Locate the cell with the specified text and output its [X, Y] center coordinate. 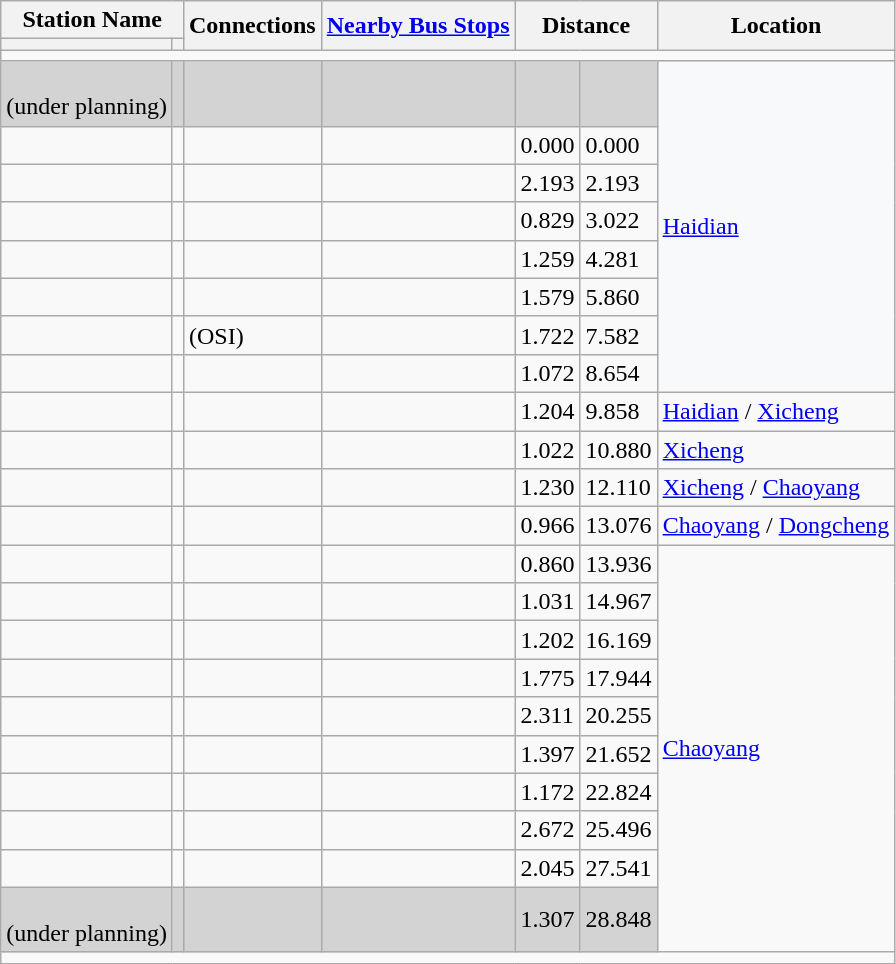
2.045 [548, 868]
13.936 [618, 564]
(OSI) [252, 335]
22.824 [618, 792]
1.031 [548, 602]
Distance [586, 26]
14.967 [618, 602]
1.172 [548, 792]
10.880 [618, 449]
7.582 [618, 335]
1.775 [548, 678]
Xicheng [776, 449]
Xicheng / Chaoyang [776, 488]
13.076 [618, 526]
20.255 [618, 716]
21.652 [618, 754]
1.204 [548, 411]
1.022 [548, 449]
2.311 [548, 716]
0.860 [548, 564]
Chaoyang / Dongcheng [776, 526]
Haidian [776, 227]
3.022 [618, 221]
1.307 [548, 920]
Nearby Bus Stops [418, 26]
1.397 [548, 754]
12.110 [618, 488]
16.169 [618, 640]
17.944 [618, 678]
Chaoyang [776, 749]
1.722 [548, 335]
27.541 [618, 868]
0.829 [548, 221]
28.848 [618, 920]
2.672 [548, 830]
1.072 [548, 373]
8.654 [618, 373]
4.281 [618, 259]
Connections [252, 26]
1.259 [548, 259]
25.496 [618, 830]
1.202 [548, 640]
Station Name [92, 20]
1.579 [548, 297]
9.858 [618, 411]
Haidian / Xicheng [776, 411]
0.966 [548, 526]
5.860 [618, 297]
Location [776, 26]
1.230 [548, 488]
